Return the [x, y] coordinate for the center point of the cell that contains the specified text.  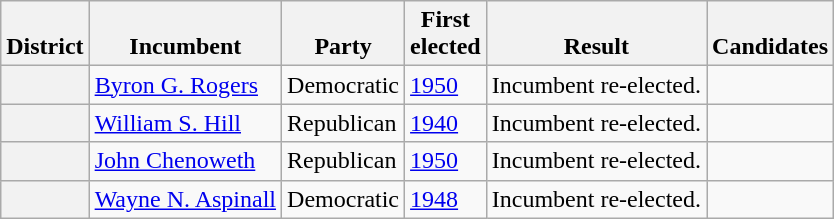
Candidates [770, 34]
Incumbent [185, 34]
1940 [446, 123]
District [45, 34]
William S. Hill [185, 123]
Party [344, 34]
1948 [446, 199]
Result [596, 34]
Byron G. Rogers [185, 85]
Firstelected [446, 34]
John Chenoweth [185, 161]
Wayne N. Aspinall [185, 199]
